Extract the [x, y] coordinate from the center of the cell holding the provided text.  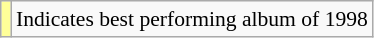
Indicates best performing album of 1998 [192, 19]
